Locate the cell with the specified text and output its [x, y] center coordinate. 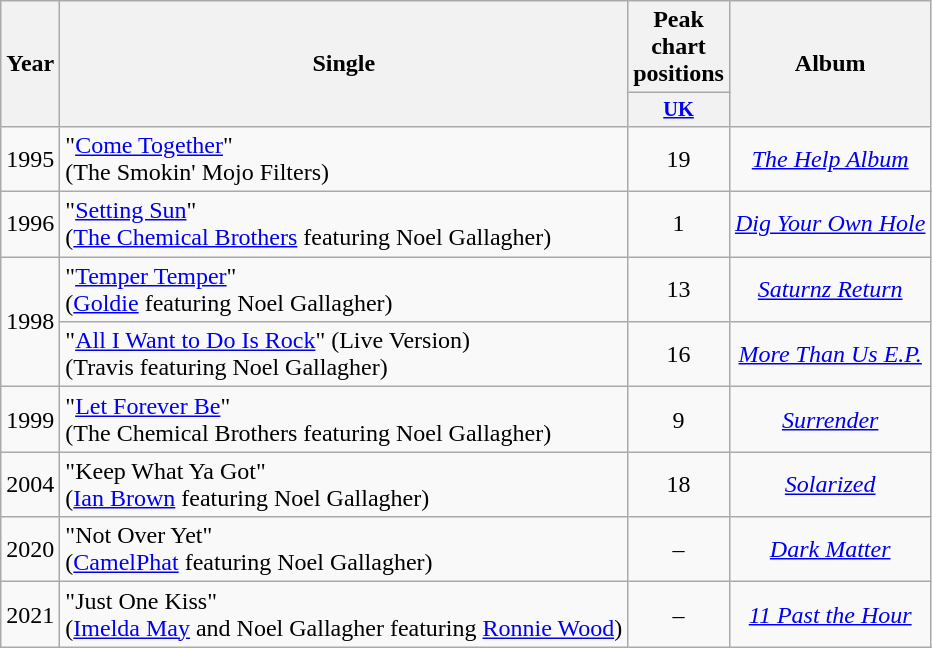
13 [679, 290]
The Help Album [830, 158]
"Not Over Yet"(CamelPhat featuring Noel Gallagher) [344, 550]
1995 [30, 158]
Surrender [830, 420]
Solarized [830, 484]
Saturnz Return [830, 290]
2021 [30, 614]
2020 [30, 550]
2004 [30, 484]
"Come Together"(The Smokin' Mojo Filters) [344, 158]
1999 [30, 420]
"Just One Kiss"(Imelda May and Noel Gallagher featuring Ronnie Wood) [344, 614]
"Keep What Ya Got"(Ian Brown featuring Noel Gallagher) [344, 484]
16 [679, 354]
9 [679, 420]
19 [679, 158]
Peak chart positions [679, 47]
Dark Matter [830, 550]
Album [830, 64]
11 Past the Hour [830, 614]
1998 [30, 322]
"Temper Temper"(Goldie featuring Noel Gallagher) [344, 290]
Single [344, 64]
18 [679, 484]
1996 [30, 224]
More Than Us E.P. [830, 354]
"Let Forever Be"(The Chemical Brothers featuring Noel Gallagher) [344, 420]
1 [679, 224]
"All I Want to Do Is Rock" (Live Version)(Travis featuring Noel Gallagher) [344, 354]
UK [679, 110]
Dig Your Own Hole [830, 224]
"Setting Sun"(The Chemical Brothers featuring Noel Gallagher) [344, 224]
Year [30, 64]
